Find where the given text appears and provide that cell's center as [x, y] coordinate. 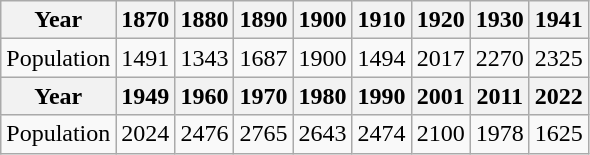
1687 [264, 58]
1990 [382, 96]
1980 [322, 96]
1960 [204, 96]
2017 [440, 58]
2001 [440, 96]
2765 [264, 134]
1941 [558, 20]
2643 [322, 134]
1625 [558, 134]
1978 [500, 134]
1494 [382, 58]
1880 [204, 20]
2100 [440, 134]
2474 [382, 134]
2022 [558, 96]
1343 [204, 58]
1920 [440, 20]
2024 [146, 134]
1870 [146, 20]
2011 [500, 96]
1491 [146, 58]
2476 [204, 134]
1930 [500, 20]
1890 [264, 20]
2270 [500, 58]
1910 [382, 20]
1949 [146, 96]
2325 [558, 58]
1970 [264, 96]
